Identify which cell holds the provided text, then report its [X, Y] central coordinate. 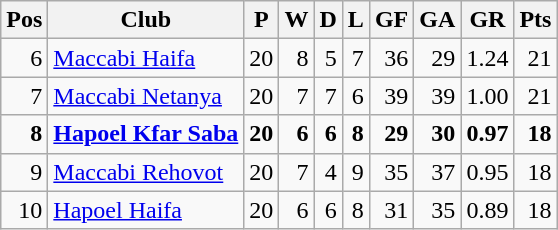
5 [328, 58]
Pos [24, 20]
1.00 [488, 96]
0.95 [488, 172]
4 [328, 172]
GF [391, 20]
P [262, 20]
Maccabi Rehovot [146, 172]
36 [391, 58]
Maccabi Haifa [146, 58]
Maccabi Netanya [146, 96]
10 [24, 210]
Pts [536, 20]
D [328, 20]
Hapoel Kfar Saba [146, 134]
GR [488, 20]
30 [438, 134]
Club [146, 20]
L [356, 20]
37 [438, 172]
W [296, 20]
0.97 [488, 134]
Hapoel Haifa [146, 210]
GA [438, 20]
31 [391, 210]
0.89 [488, 210]
1.24 [488, 58]
